Provide the [X, Y] coordinate of the cell's center where the given text is located.  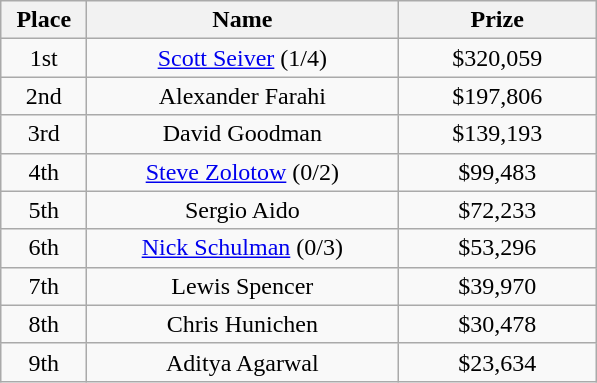
David Goodman [242, 134]
$23,634 [498, 362]
Name [242, 20]
$30,478 [498, 324]
Lewis Spencer [242, 286]
$197,806 [498, 96]
Chris Hunichen [242, 324]
$39,970 [498, 286]
6th [44, 248]
$99,483 [498, 172]
Aditya Agarwal [242, 362]
$72,233 [498, 210]
3rd [44, 134]
$53,296 [498, 248]
9th [44, 362]
$139,193 [498, 134]
2nd [44, 96]
$320,059 [498, 58]
Alexander Farahi [242, 96]
8th [44, 324]
5th [44, 210]
Sergio Aido [242, 210]
Nick Schulman (0/3) [242, 248]
Place [44, 20]
7th [44, 286]
Steve Zolotow (0/2) [242, 172]
Prize [498, 20]
Scott Seiver (1/4) [242, 58]
4th [44, 172]
1st [44, 58]
